Pinpoint the cell where the given text exists, returning its [X, Y] midpoint coordinate. 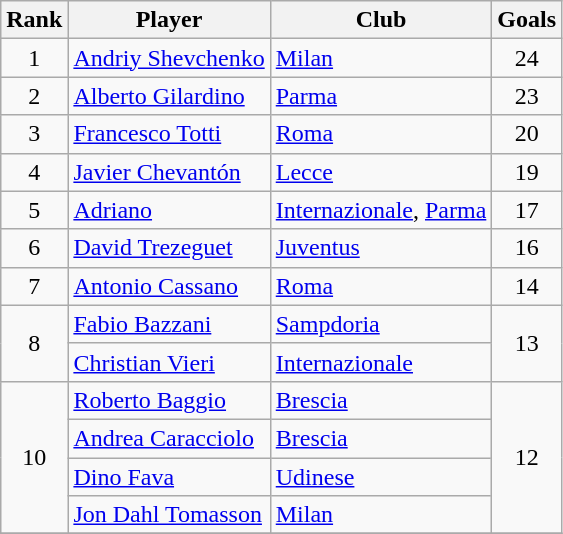
Andriy Shevchenko [169, 58]
Antonio Cassano [169, 286]
8 [34, 343]
19 [527, 172]
Alberto Gilardino [169, 96]
Adriano [169, 210]
Goals [527, 20]
Parma [381, 96]
7 [34, 286]
Christian Vieri [169, 362]
20 [527, 134]
Player [169, 20]
12 [527, 457]
Roberto Baggio [169, 400]
Rank [34, 20]
Dino Fava [169, 477]
16 [527, 248]
Lecce [381, 172]
Internazionale [381, 362]
Udinese [381, 477]
Francesco Totti [169, 134]
10 [34, 457]
13 [527, 343]
2 [34, 96]
4 [34, 172]
17 [527, 210]
23 [527, 96]
Sampdoria [381, 324]
Andrea Caracciolo [169, 438]
1 [34, 58]
David Trezeguet [169, 248]
Jon Dahl Tomasson [169, 515]
5 [34, 210]
Javier Chevantón [169, 172]
Juventus [381, 248]
Club [381, 20]
6 [34, 248]
3 [34, 134]
Internazionale, Parma [381, 210]
Fabio Bazzani [169, 324]
14 [527, 286]
24 [527, 58]
